From the cell containing the given text, extract its center point as [X, Y] coordinate. 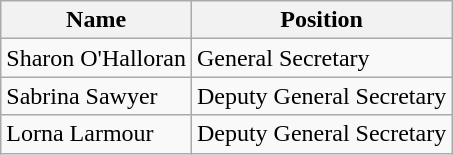
Sharon O'Halloran [96, 58]
General Secretary [321, 58]
Name [96, 20]
Sabrina Sawyer [96, 96]
Position [321, 20]
Lorna Larmour [96, 134]
